Locate the cell with the specified text and output its [x, y] center coordinate. 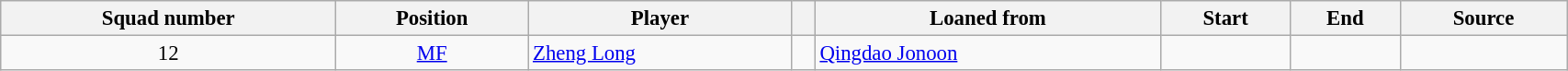
Qingdao Jonoon [988, 53]
End [1345, 18]
Source [1483, 18]
Zheng Long [660, 53]
Loaned from [988, 18]
Squad number [169, 18]
MF [432, 53]
Position [432, 18]
12 [169, 53]
Start [1225, 18]
Player [660, 18]
